Determine the (x, y) coordinate at the center of the cell enclosing the given text.  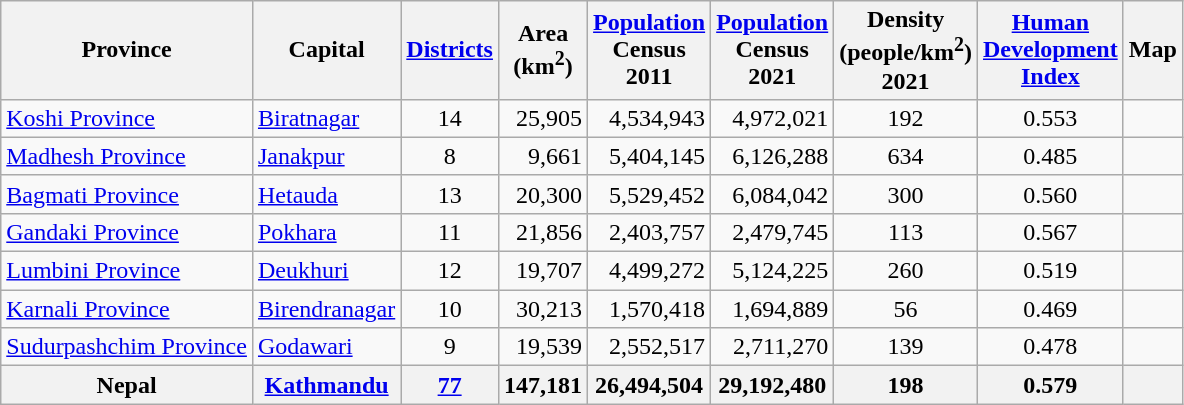
2,403,757 (650, 232)
198 (906, 385)
Janakpur (326, 156)
Area(km2) (542, 50)
Koshi Province (127, 118)
PopulationCensus2011 (650, 50)
113 (906, 232)
19,707 (542, 271)
Nepal (127, 385)
PopulationCensus2021 (772, 50)
Birendranagar (326, 309)
21,856 (542, 232)
Pokhara (326, 232)
4,534,943 (650, 118)
26,494,504 (650, 385)
0.553 (1050, 118)
Kathmandu (326, 385)
Density(people/km2)2021 (906, 50)
260 (906, 271)
29,192,480 (772, 385)
77 (450, 385)
11 (450, 232)
2,479,745 (772, 232)
Lumbini Province (127, 271)
10 (450, 309)
0.469 (1050, 309)
Biratnagar (326, 118)
Map (1152, 50)
0.579 (1050, 385)
300 (906, 194)
0.519 (1050, 271)
0.485 (1050, 156)
56 (906, 309)
5,404,145 (650, 156)
9 (450, 347)
8 (450, 156)
147,181 (542, 385)
Bagmati Province (127, 194)
0.560 (1050, 194)
Gandaki Province (127, 232)
14 (450, 118)
0.478 (1050, 347)
2,711,270 (772, 347)
20,300 (542, 194)
Karnali Province (127, 309)
Sudurpashchim Province (127, 347)
Capital (326, 50)
4,972,021 (772, 118)
Deukhuri (326, 271)
4,499,272 (650, 271)
Hetauda (326, 194)
6,126,288 (772, 156)
12 (450, 271)
2,552,517 (650, 347)
0.567 (1050, 232)
139 (906, 347)
1,570,418 (650, 309)
Madhesh Province (127, 156)
30,213 (542, 309)
5,529,452 (650, 194)
Districts (450, 50)
HumanDevelopmentIndex (1050, 50)
Province (127, 50)
Godawari (326, 347)
19,539 (542, 347)
25,905 (542, 118)
634 (906, 156)
192 (906, 118)
1,694,889 (772, 309)
6,084,042 (772, 194)
5,124,225 (772, 271)
13 (450, 194)
9,661 (542, 156)
